Determine the (X, Y) coordinate at the center of the cell enclosing the given text.  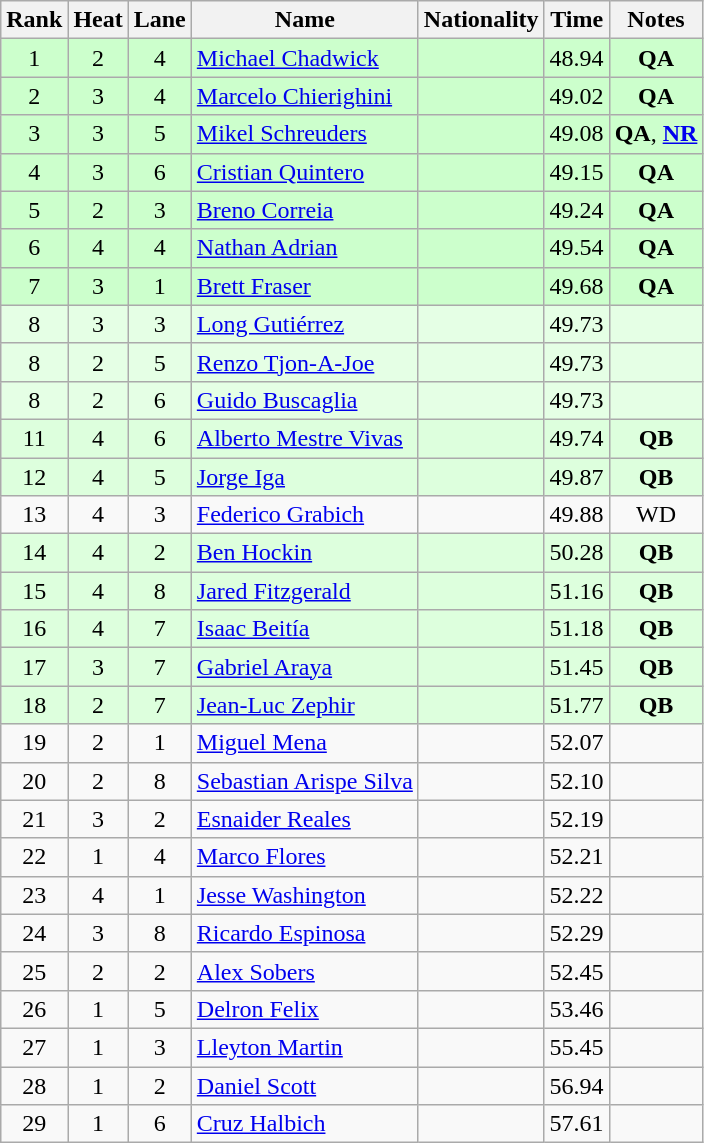
19 (34, 743)
WD (656, 515)
QA, NR (656, 134)
51.45 (576, 667)
15 (34, 591)
Renzo Tjon-A-Joe (304, 362)
Long Gutiérrez (304, 324)
50.28 (576, 553)
Brett Fraser (304, 286)
16 (34, 629)
25 (34, 971)
49.87 (576, 477)
Esnaider Reales (304, 819)
Notes (656, 20)
23 (34, 895)
Delron Felix (304, 1009)
52.21 (576, 857)
52.45 (576, 971)
52.10 (576, 781)
56.94 (576, 1085)
18 (34, 705)
Lane (160, 20)
24 (34, 933)
51.16 (576, 591)
49.02 (576, 96)
55.45 (576, 1047)
17 (34, 667)
26 (34, 1009)
Marcelo Chierighini (304, 96)
49.54 (576, 248)
Time (576, 20)
52.29 (576, 933)
20 (34, 781)
51.18 (576, 629)
49.24 (576, 210)
Jorge Iga (304, 477)
49.74 (576, 438)
48.94 (576, 58)
Lleyton Martin (304, 1047)
Name (304, 20)
49.68 (576, 286)
Sebastian Arispe Silva (304, 781)
21 (34, 819)
Rank (34, 20)
57.61 (576, 1124)
11 (34, 438)
Jean-Luc Zephir (304, 705)
49.88 (576, 515)
Federico Grabich (304, 515)
29 (34, 1124)
Heat (98, 20)
52.07 (576, 743)
13 (34, 515)
Nathan Adrian (304, 248)
28 (34, 1085)
12 (34, 477)
Ben Hockin (304, 553)
52.19 (576, 819)
Alberto Mestre Vivas (304, 438)
52.22 (576, 895)
Cruz Halbich (304, 1124)
14 (34, 553)
49.15 (576, 172)
Ricardo Espinosa (304, 933)
Mikel Schreuders (304, 134)
49.08 (576, 134)
Miguel Mena (304, 743)
Marco Flores (304, 857)
Isaac Beitía (304, 629)
Guido Buscaglia (304, 400)
Jesse Washington (304, 895)
Daniel Scott (304, 1085)
Nationality (481, 20)
22 (34, 857)
Cristian Quintero (304, 172)
53.46 (576, 1009)
Jared Fitzgerald (304, 591)
27 (34, 1047)
Michael Chadwick (304, 58)
Alex Sobers (304, 971)
51.77 (576, 705)
Gabriel Araya (304, 667)
Breno Correia (304, 210)
